Locate the cell with the specified text and output its [X, Y] center coordinate. 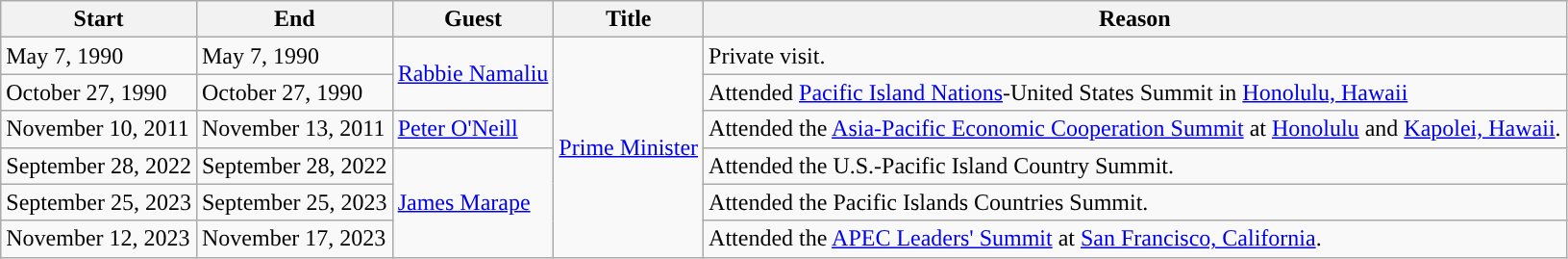
November 13, 2011 [294, 129]
Rabbie Namaliu [473, 74]
End [294, 19]
November 17, 2023 [294, 239]
Reason [1135, 19]
November 10, 2011 [99, 129]
Private visit. [1135, 56]
Attended the Asia-Pacific Economic Cooperation Summit at Honolulu and Kapolei, Hawaii. [1135, 129]
Attended the Pacific Islands Countries Summit. [1135, 202]
Start [99, 19]
Prime Minister [629, 147]
Peter O'Neill [473, 129]
Attended the U.S.-Pacific Island Country Summit. [1135, 166]
Attended Pacific Island Nations-United States Summit in Honolulu, Hawaii [1135, 92]
Title [629, 19]
Guest [473, 19]
Attended the APEC Leaders' Summit at San Francisco, California. [1135, 239]
November 12, 2023 [99, 239]
James Marape [473, 202]
